Determine the (x, y) coordinate at the center of the cell enclosing the given text.  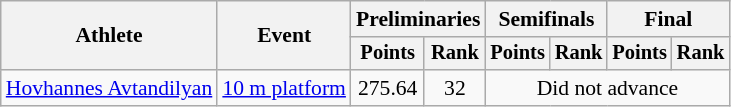
32 (454, 88)
10 m platform (284, 88)
Event (284, 36)
275.64 (388, 88)
Athlete (110, 36)
Did not advance (607, 88)
Final (668, 19)
Semifinals (546, 19)
Hovhannes Avtandilyan (110, 88)
Preliminaries (418, 19)
